Locate the cell with the specified text and output its [x, y] center coordinate. 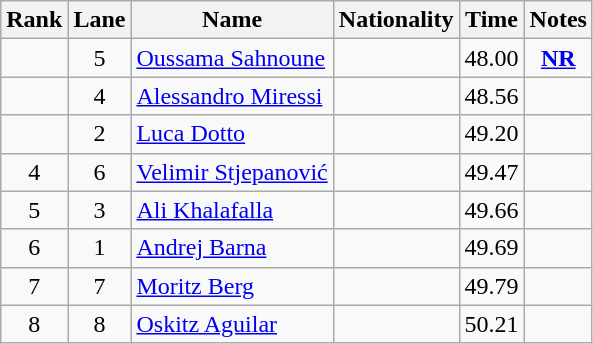
49.66 [492, 210]
49.47 [492, 172]
49.20 [492, 134]
3 [100, 210]
Moritz Berg [232, 286]
Oussama Sahnoune [232, 58]
Ali Khalafalla [232, 210]
Notes [558, 20]
NR [558, 58]
50.21 [492, 324]
49.69 [492, 248]
2 [100, 134]
1 [100, 248]
Time [492, 20]
Nationality [396, 20]
Andrej Barna [232, 248]
Lane [100, 20]
Oskitz Aguilar [232, 324]
Velimir Stjepanović [232, 172]
48.00 [492, 58]
Alessandro Miressi [232, 96]
49.79 [492, 286]
Name [232, 20]
Luca Dotto [232, 134]
48.56 [492, 96]
Rank [34, 20]
